Pinpoint the cell where the given text exists, returning its (X, Y) midpoint coordinate. 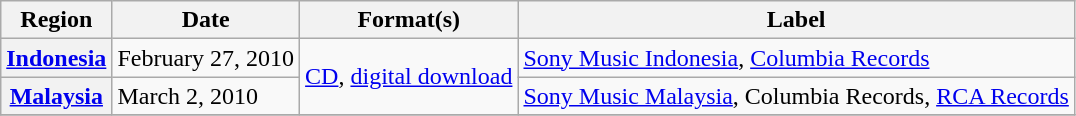
Indonesia (56, 58)
February 27, 2010 (206, 58)
Date (206, 20)
Format(s) (409, 20)
Sony Music Malaysia, Columbia Records, RCA Records (796, 96)
Region (56, 20)
March 2, 2010 (206, 96)
Label (796, 20)
Sony Music Indonesia, Columbia Records (796, 58)
Malaysia (56, 96)
CD, digital download (409, 77)
